Scan for the cell matching the given text and deliver its [x, y] coordinate at center. 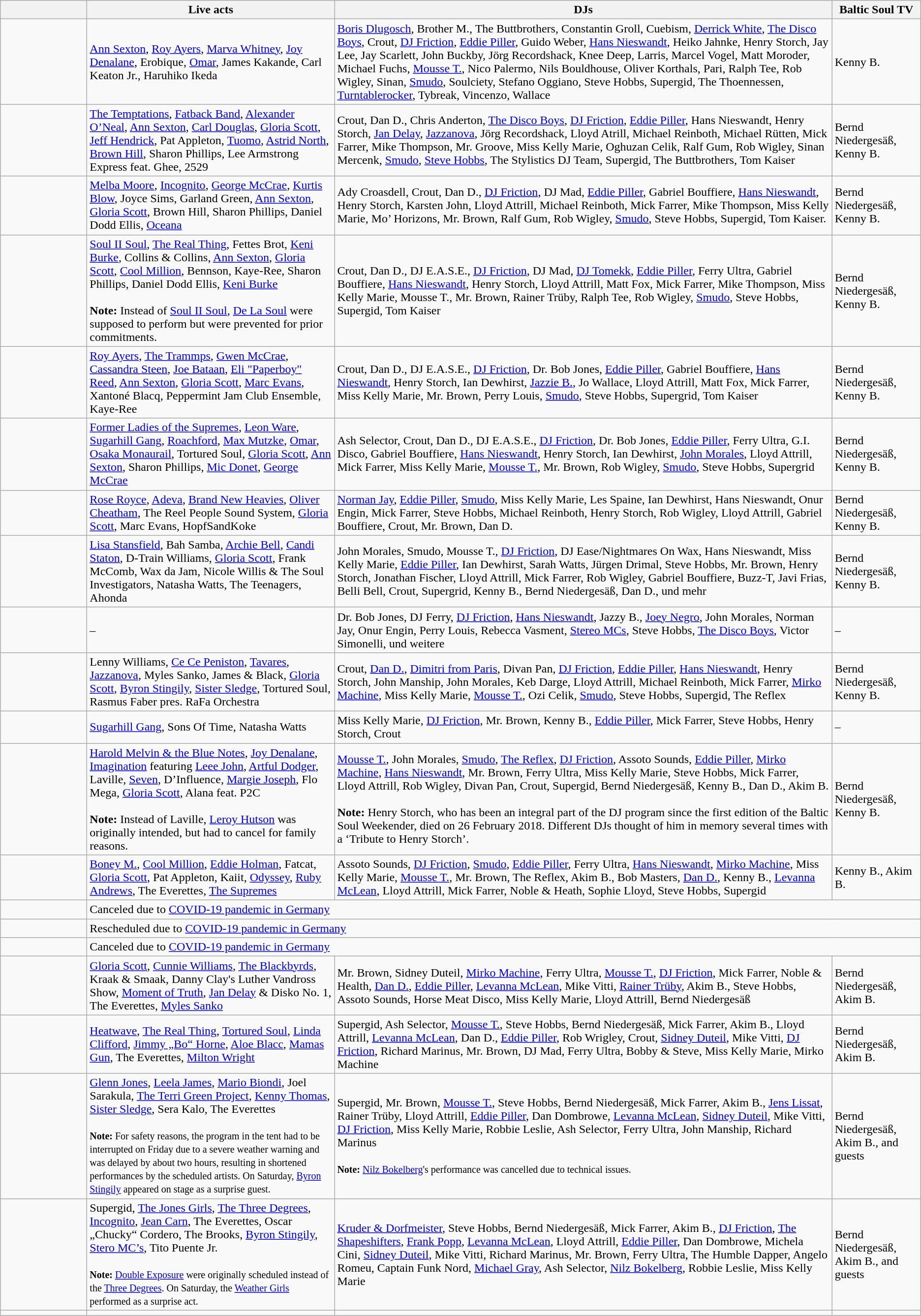
Miss Kelly Marie, DJ Friction, Mr. Brown, Kenny B., Eddie Piller, Mick Farrer, Steve Hobbs, Henry Storch, Crout [583, 727]
Baltic Soul TV [876, 10]
Rose Royce, Adeva, Brand New Heavies, Oliver Cheatham, The Reel People Sound System, Gloria Scott, Marc Evans, HopfSandKoke [211, 513]
Live acts [211, 10]
Kenny B. [876, 62]
Boney M., Cool Million, Eddie Holman, Fatcat, Gloria Scott, Pat Appleton, Kaiit, Odyssey, Ruby Andrews, The Everettes, The Supremes [211, 878]
Heatwave, The Real Thing, Tortured Soul, Linda Clifford, Jimmy „Bo“ Horne, Aloe Blacc, Mamas Gun, The Everettes, Milton Wright [211, 1044]
Ann Sexton, Roy Ayers, Marva Whitney, Joy Denalane, Erobique, Omar, James Kakande, Carl Keaton Jr., Haruhiko Ikeda [211, 62]
Kenny B., Akim B. [876, 878]
Sugarhill Gang, Sons Of Time, Natasha Watts [211, 727]
DJs [583, 10]
Rescheduled due to COVID-19 pandemic in Germany [504, 928]
